From the cell containing the given text, extract its center point as [X, Y] coordinate. 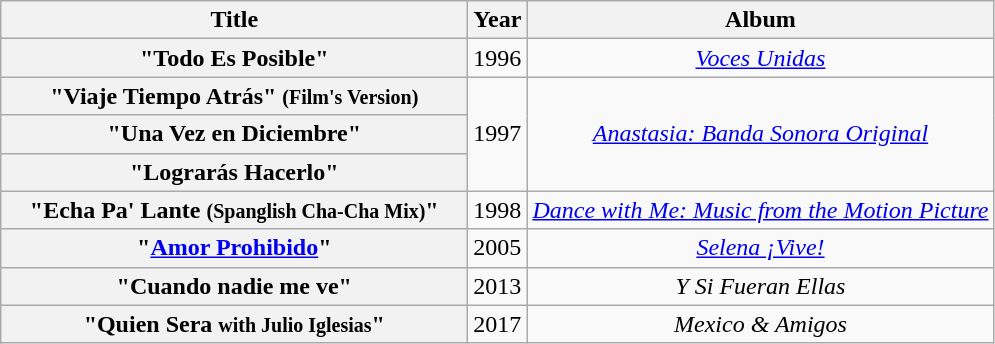
"Todo Es Posible" [234, 58]
Year [498, 20]
"Viaje Tiempo Atrás" (Film's Version) [234, 96]
Dance with Me: Music from the Motion Picture [760, 210]
2017 [498, 324]
Title [234, 20]
1996 [498, 58]
Selena ¡Vive! [760, 248]
"Lograrás Hacerlo" [234, 172]
1997 [498, 134]
Anastasia: Banda Sonora Original [760, 134]
"Cuando nadie me ve" [234, 286]
2005 [498, 248]
Y Si Fueran Ellas [760, 286]
Album [760, 20]
1998 [498, 210]
2013 [498, 286]
"Quien Sera with Julio Iglesias" [234, 324]
"Una Vez en Diciembre" [234, 134]
"Echa Pa' Lante (Spanglish Cha-Cha Mix)" [234, 210]
Voces Unidas [760, 58]
"Amor Prohibido" [234, 248]
Mexico & Amigos [760, 324]
